Output the [x, y] coordinate of the center of the cell containing the given text.  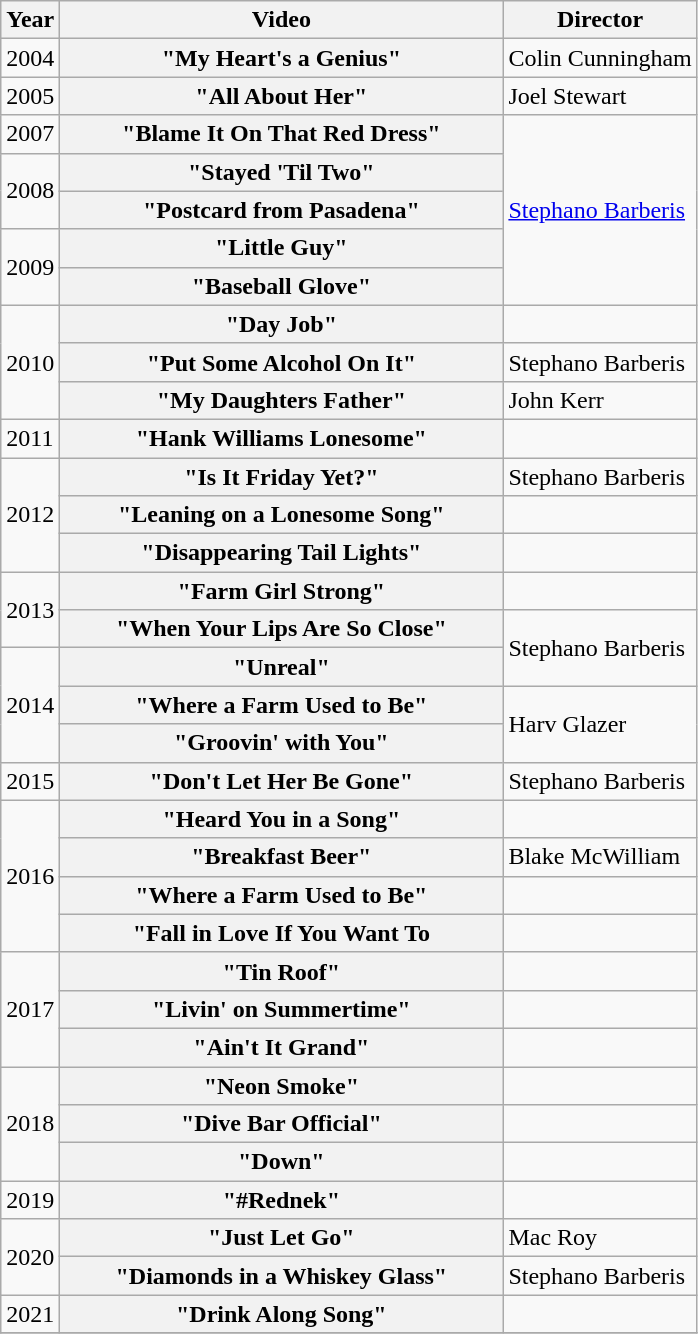
"Fall in Love If You Want To [282, 933]
2011 [30, 438]
"Tin Roof" [282, 971]
"Postcard from Pasadena" [282, 210]
2021 [30, 1314]
Mac Roy [600, 1238]
2019 [30, 1200]
"Blame It On That Red Dress" [282, 134]
"Neon Smoke" [282, 1085]
"Ain't It Grand" [282, 1047]
2009 [30, 267]
Director [600, 20]
"Little Guy" [282, 248]
"Stayed 'Til Two" [282, 172]
Year [30, 20]
2010 [30, 362]
"Baseball Glove" [282, 286]
"Is It Friday Yet?" [282, 477]
"When Your Lips Are So Close" [282, 629]
2018 [30, 1123]
"Don't Let Her Be Gone" [282, 781]
Colin Cunningham [600, 58]
"Unreal" [282, 667]
2005 [30, 96]
2016 [30, 876]
"My Daughters Father" [282, 400]
"Livin' on Summertime" [282, 1009]
"Diamonds in a Whiskey Glass" [282, 1276]
Harv Glazer [600, 724]
"Heard You in a Song" [282, 819]
2020 [30, 1257]
"Down" [282, 1162]
"Dive Bar Official" [282, 1124]
"My Heart's a Genius" [282, 58]
2013 [30, 610]
"Leaning on a Lonesome Song" [282, 515]
"Just Let Go" [282, 1238]
"Day Job" [282, 324]
"Put Some Alcohol On It" [282, 362]
2015 [30, 781]
2008 [30, 191]
2014 [30, 705]
John Kerr [600, 400]
2007 [30, 134]
"Drink Along Song" [282, 1314]
"#Rednek" [282, 1200]
"Hank Williams Lonesome" [282, 438]
"Groovin' with You" [282, 743]
"Farm Girl Strong" [282, 591]
2012 [30, 515]
Blake McWilliam [600, 857]
"Disappearing Tail Lights" [282, 553]
2004 [30, 58]
Video [282, 20]
"Breakfast Beer" [282, 857]
"All About Her" [282, 96]
Joel Stewart [600, 96]
2017 [30, 1009]
